Provide the [x, y] coordinate of the cell's center where the given text is located.  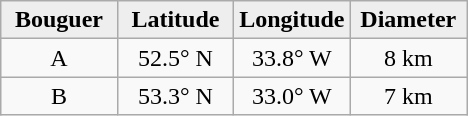
Longitude [292, 20]
Bouguer [59, 20]
A [59, 58]
Latitude [175, 20]
B [59, 96]
33.0° W [292, 96]
53.3° N [175, 96]
52.5° N [175, 58]
7 km [408, 96]
Diameter [408, 20]
33.8° W [292, 58]
8 km [408, 58]
